Find where the given text appears and provide that cell's center as (X, Y) coordinate. 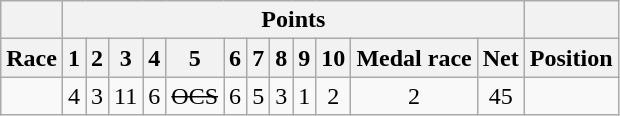
11 (126, 96)
10 (334, 58)
Points (293, 20)
Net (500, 58)
9 (304, 58)
45 (500, 96)
Race (32, 58)
Medal race (414, 58)
8 (282, 58)
Position (571, 58)
OCS (195, 96)
7 (258, 58)
